Locate the cell with the specified text and output its [x, y] center coordinate. 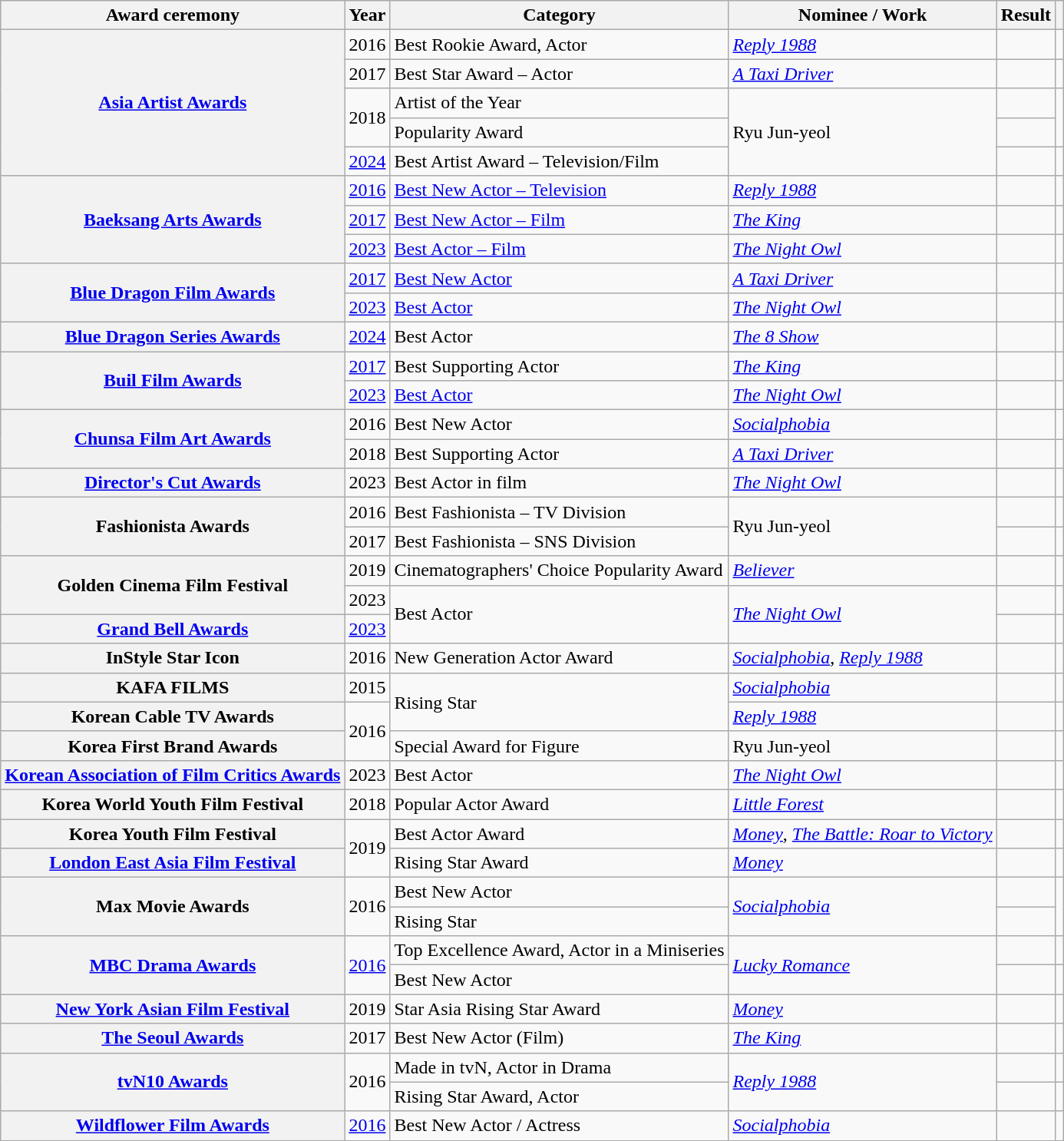
2015 [367, 687]
Top Excellence Award, Actor in a Miniseries [559, 951]
Korean Cable TV Awards [173, 716]
The Seoul Awards [173, 1038]
Special Award for Figure [559, 746]
Best New Actor (Film) [559, 1038]
Korean Association of Film Critics Awards [173, 775]
InStyle Star Icon [173, 658]
Popularity Award [559, 132]
Result [1026, 15]
Chunsa Film Art Awards [173, 439]
London East Asia Film Festival [173, 863]
Wildflower Film Awards [173, 1126]
Nominee / Work [863, 15]
New Generation Actor Award [559, 658]
Category [559, 15]
Best Star Award – Actor [559, 74]
Best Actor Award [559, 833]
Socialphobia, Reply 1988 [863, 658]
New York Asian Film Festival [173, 1009]
Korea World Youth Film Festival [173, 804]
Cinematographers' Choice Popularity Award [559, 570]
Best New Actor – Film [559, 220]
Blue Dragon Series Awards [173, 336]
Best Actor in film [559, 483]
Blue Dragon Film Awards [173, 293]
Best Artist Award – Television/Film [559, 161]
Best New Actor – Television [559, 190]
Best Rookie Award, Actor [559, 45]
Buil Film Awards [173, 381]
Little Forest [863, 804]
Fashionista Awards [173, 527]
Award ceremony [173, 15]
Grand Bell Awards [173, 629]
Best Fashionista – SNS Division [559, 541]
Best New Actor / Actress [559, 1126]
Best Actor – Film [559, 249]
Money, The Battle: Roar to Victory [863, 833]
Baeksang Arts Awards [173, 220]
Asia Artist Awards [173, 103]
Max Movie Awards [173, 907]
Made in tvN, Actor in Drama [559, 1067]
MBC Drama Awards [173, 965]
KAFA FILMS [173, 687]
The 8 Show [863, 336]
tvN10 Awards [173, 1082]
Star Asia Rising Star Award [559, 1009]
Lucky Romance [863, 965]
Believer [863, 570]
Director's Cut Awards [173, 483]
Best Fashionista – TV Division [559, 512]
Popular Actor Award [559, 804]
Artist of the Year [559, 103]
Year [367, 15]
Rising Star Award, Actor [559, 1096]
Korea First Brand Awards [173, 746]
Golden Cinema Film Festival [173, 585]
Korea Youth Film Festival [173, 833]
Rising Star Award [559, 863]
